Capture the cell that displays the provided text and extract its [x, y] central coordinate. 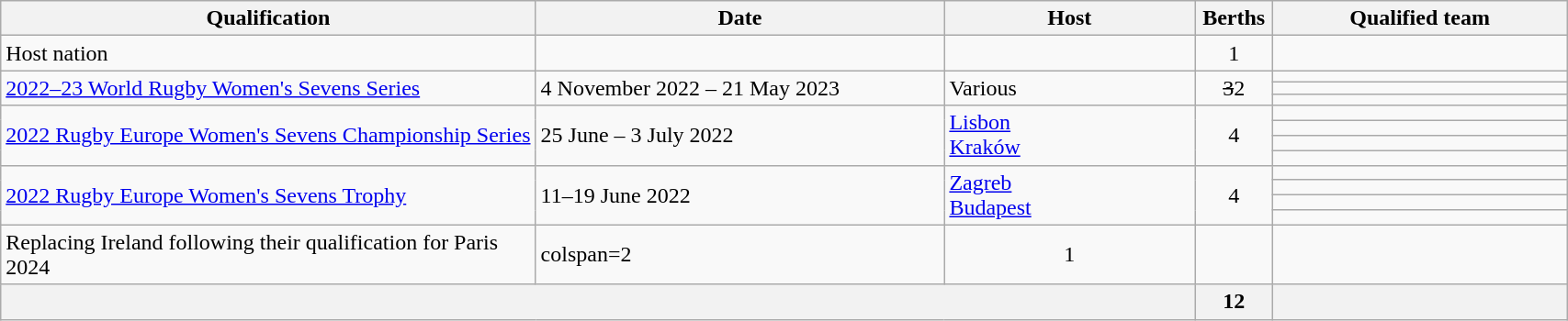
Berths [1235, 18]
4 November 2022 – 21 May 2023 [740, 88]
Zagreb Budapest [1069, 194]
Lisbon Kraków [1069, 136]
11–19 June 2022 [740, 194]
25 June – 3 July 2022 [740, 136]
2022–23 World Rugby Women's Sevens Series [268, 88]
Various [1069, 88]
Date [740, 18]
2022 Rugby Europe Women's Sevens Championship Series [268, 136]
32 [1235, 88]
Qualification [268, 18]
Qualified team [1419, 18]
12 [1235, 302]
2022 Rugby Europe Women's Sevens Trophy [268, 194]
Replacing Ireland following their qualification for Paris 2024 [268, 255]
colspan=2 [740, 255]
Host nation [268, 53]
Host [1069, 18]
